Output the [X, Y] coordinate of the center of the cell containing the given text.  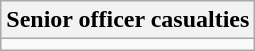
Senior officer casualties [128, 20]
